Find where the given text appears and provide that cell's center as [x, y] coordinate. 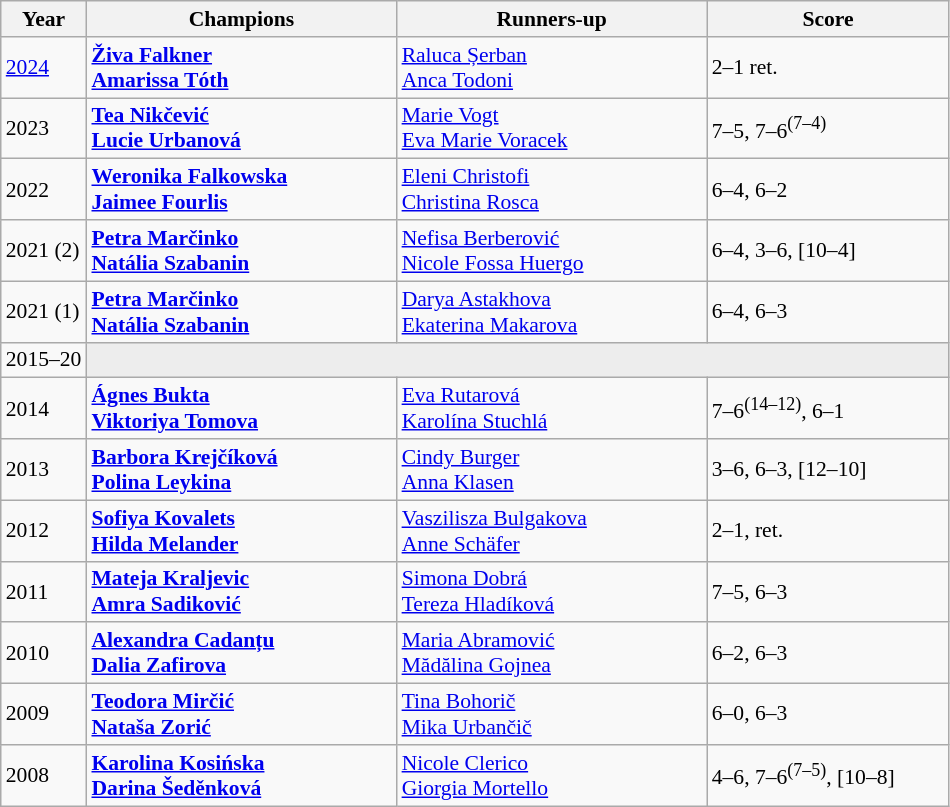
Weronika Falkowska Jaimee Fourlis [241, 190]
2015–20 [44, 360]
2021 (1) [44, 312]
Karolina Kosińska Darina Šeděnková [241, 776]
2021 (2) [44, 250]
Cindy Burger Anna Klasen [552, 470]
Mateja Kraljevic Amra Sadiković [241, 592]
Score [828, 19]
Year [44, 19]
Živa Falkner Amarissa Tóth [241, 68]
4–6, 7–6(7–5), [10–8] [828, 776]
Vaszilisza Bulgakova Anne Schäfer [552, 530]
Tina Bohorič Mika Urbančič [552, 714]
Barbora Krejčíková Polina Leykina [241, 470]
2–1, ret. [828, 530]
2014 [44, 408]
Alexandra Cadanțu Dalia Zafirova [241, 654]
6–0, 6–3 [828, 714]
7–5, 7–6(7–4) [828, 128]
7–5, 6–3 [828, 592]
2013 [44, 470]
3–6, 6–3, [12–10] [828, 470]
2022 [44, 190]
Teodora Mirčić Nataša Zorić [241, 714]
Sofiya Kovalets Hilda Melander [241, 530]
2024 [44, 68]
6–4, 6–2 [828, 190]
Eleni Christofi Christina Rosca [552, 190]
Darya Astakhova Ekaterina Makarova [552, 312]
Ágnes Bukta Viktoriya Tomova [241, 408]
2011 [44, 592]
Maria Abramović Mădălina Gojnea [552, 654]
6–2, 6–3 [828, 654]
Eva Rutarová Karolína Stuchlá [552, 408]
6–4, 6–3 [828, 312]
2009 [44, 714]
Runners-up [552, 19]
2–1 ret. [828, 68]
7–6(14–12), 6–1 [828, 408]
Simona Dobrá Tereza Hladíková [552, 592]
2010 [44, 654]
Marie Vogt Eva Marie Voracek [552, 128]
Nicole Clerico Giorgia Mortello [552, 776]
Champions [241, 19]
6–4, 3–6, [10–4] [828, 250]
Raluca Șerban Anca Todoni [552, 68]
2023 [44, 128]
Tea Nikčević Lucie Urbanová [241, 128]
2012 [44, 530]
Nefisa Berberović Nicole Fossa Huergo [552, 250]
2008 [44, 776]
